Return (X, Y) of the center of cell containing provided text 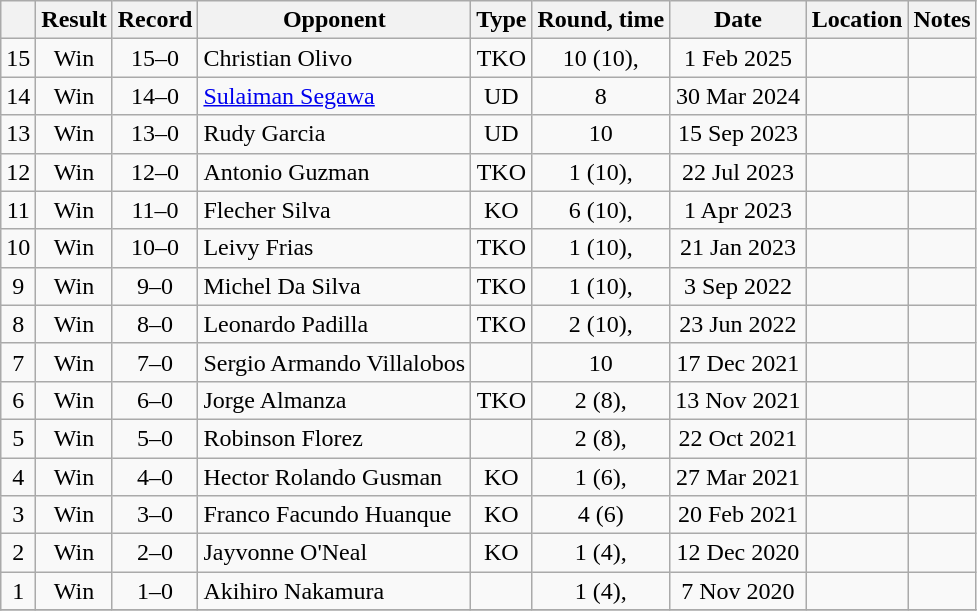
4 (6) (601, 515)
1 Feb 2025 (738, 58)
1 Apr 2023 (738, 210)
9–0 (155, 286)
10 (10), (601, 58)
22 Jul 2023 (738, 172)
5 (18, 438)
Michel Da Silva (334, 286)
Rudy Garcia (334, 134)
13–0 (155, 134)
Location (857, 20)
Leonardo Padilla (334, 324)
3–0 (155, 515)
30 Mar 2024 (738, 96)
17 Dec 2021 (738, 362)
Franco Facundo Huanque (334, 515)
4–0 (155, 477)
23 Jun 2022 (738, 324)
6 (10), (601, 210)
Jayvonne O'Neal (334, 553)
14 (18, 96)
Leivy Frias (334, 248)
Notes (942, 20)
12 Dec 2020 (738, 553)
10–0 (155, 248)
Result (74, 20)
Christian Olivo (334, 58)
27 Mar 2021 (738, 477)
20 Feb 2021 (738, 515)
Type (502, 20)
Robinson Florez (334, 438)
9 (18, 286)
Round, time (601, 20)
12 (18, 172)
Jorge Almanza (334, 400)
12–0 (155, 172)
5–0 (155, 438)
Sulaiman Segawa (334, 96)
11 (18, 210)
Record (155, 20)
3 (18, 515)
22 Oct 2021 (738, 438)
3 Sep 2022 (738, 286)
13 (18, 134)
15–0 (155, 58)
2–0 (155, 553)
Date (738, 20)
2 (10), (601, 324)
Flecher Silva (334, 210)
Akihiro Nakamura (334, 591)
1 (18, 591)
13 Nov 2021 (738, 400)
Antonio Guzman (334, 172)
Opponent (334, 20)
15 Sep 2023 (738, 134)
14–0 (155, 96)
21 Jan 2023 (738, 248)
7 Nov 2020 (738, 591)
1–0 (155, 591)
7 (18, 362)
4 (18, 477)
6 (18, 400)
11–0 (155, 210)
6–0 (155, 400)
15 (18, 58)
8–0 (155, 324)
7–0 (155, 362)
1 (6), (601, 477)
2 (18, 553)
Hector Rolando Gusman (334, 477)
Sergio Armando Villalobos (334, 362)
